Pinpoint the cell where the given text exists, returning its (X, Y) midpoint coordinate. 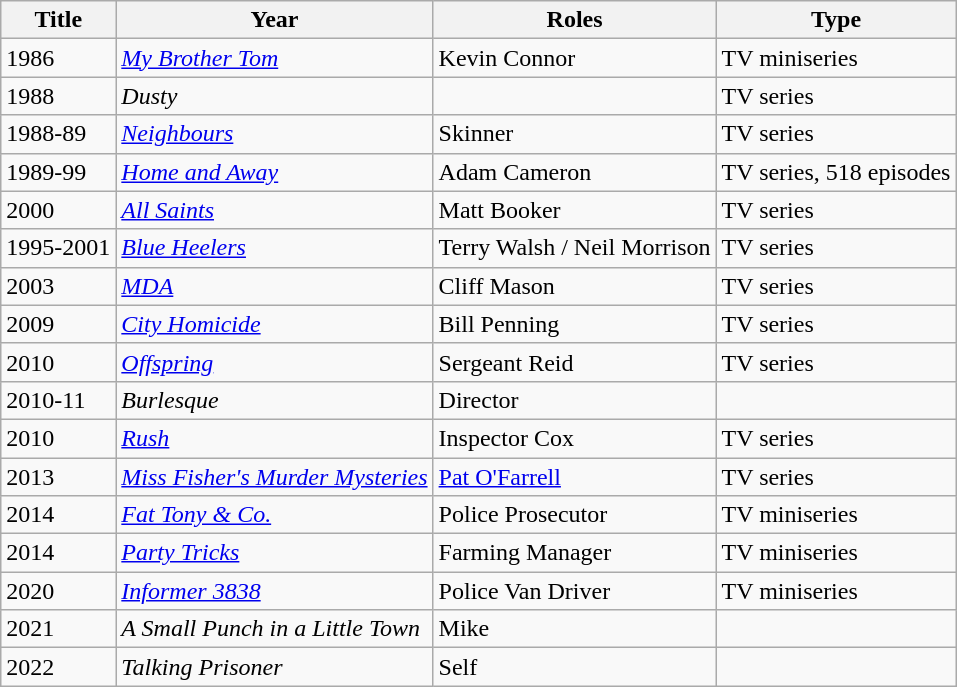
1989-99 (58, 172)
Farming Manager (574, 553)
2013 (58, 477)
Inspector Cox (574, 438)
City Homicide (274, 324)
2022 (58, 667)
2010-11 (58, 400)
Year (274, 20)
MDA (274, 286)
Informer 3838 (274, 591)
Mike (574, 629)
Pat O'Farrell (574, 477)
Sergeant Reid (574, 362)
Skinner (574, 134)
Matt Booker (574, 210)
Home and Away (274, 172)
Self (574, 667)
Offspring (274, 362)
Dusty (274, 96)
Police Van Driver (574, 591)
Cliff Mason (574, 286)
TV series, 518 episodes (836, 172)
1986 (58, 58)
Police Prosecutor (574, 515)
2009 (58, 324)
Talking Prisoner (274, 667)
2021 (58, 629)
Burlesque (274, 400)
Rush (274, 438)
Title (58, 20)
1988 (58, 96)
Neighbours (274, 134)
Terry Walsh / Neil Morrison (574, 248)
1988-89 (58, 134)
Kevin Connor (574, 58)
1995-2001 (58, 248)
Blue Heelers (274, 248)
A Small Punch in a Little Town (274, 629)
Fat Tony & Co. (274, 515)
Miss Fisher's Murder Mysteries (274, 477)
Roles (574, 20)
2000 (58, 210)
2003 (58, 286)
Party Tricks (274, 553)
2020 (58, 591)
Adam Cameron (574, 172)
Director (574, 400)
Bill Penning (574, 324)
Type (836, 20)
All Saints (274, 210)
My Brother Tom (274, 58)
